Output the [X, Y] coordinate of the center of the cell containing the given text.  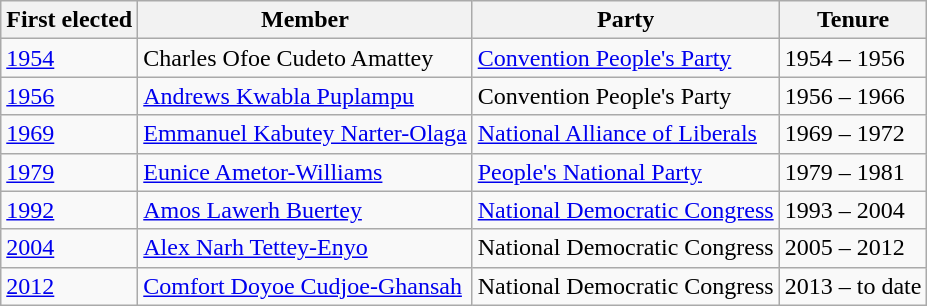
Andrews Kwabla Puplampu [305, 96]
1969 [70, 134]
1956 – 1966 [853, 96]
2013 – to date [853, 286]
Alex Narh Tettey-Enyo [305, 248]
People's National Party [626, 172]
1969 – 1972 [853, 134]
First elected [70, 20]
Comfort Doyoe Cudjoe-Ghansah [305, 286]
Charles Ofoe Cudeto Amattey [305, 58]
Tenure [853, 20]
1979 – 1981 [853, 172]
Emmanuel Kabutey Narter-Olaga [305, 134]
1992 [70, 210]
1979 [70, 172]
2004 [70, 248]
Amos Lawerh Buertey [305, 210]
Party [626, 20]
National Alliance of Liberals [626, 134]
2012 [70, 286]
1954 [70, 58]
1993 – 2004 [853, 210]
1954 – 1956 [853, 58]
2005 – 2012 [853, 248]
Member [305, 20]
1956 [70, 96]
Eunice Ametor-Williams [305, 172]
